Find where the given text appears and provide that cell's center as [X, Y] coordinate. 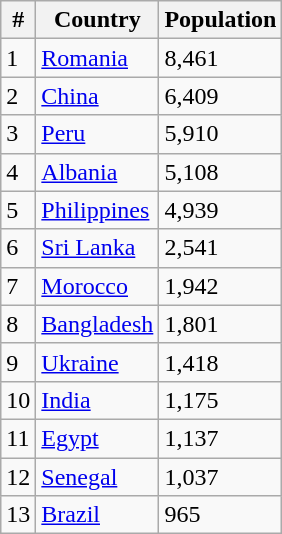
5 [18, 210]
1,801 [220, 324]
Albania [98, 172]
7 [18, 286]
8 [18, 324]
Philippines [98, 210]
1,037 [220, 477]
1,418 [220, 362]
# [18, 20]
2,541 [220, 248]
4,939 [220, 210]
6 [18, 248]
China [98, 96]
Romania [98, 58]
10 [18, 400]
3 [18, 134]
1,175 [220, 400]
12 [18, 477]
Peru [98, 134]
5,108 [220, 172]
Bangladesh [98, 324]
Ukraine [98, 362]
9 [18, 362]
4 [18, 172]
Brazil [98, 515]
India [98, 400]
Population [220, 20]
Senegal [98, 477]
5,910 [220, 134]
8,461 [220, 58]
965 [220, 515]
Morocco [98, 286]
1 [18, 58]
11 [18, 438]
13 [18, 515]
1,942 [220, 286]
Sri Lanka [98, 248]
1,137 [220, 438]
2 [18, 96]
Egypt [98, 438]
6,409 [220, 96]
Country [98, 20]
